Identify which cell holds the provided text, then report its (x, y) central coordinate. 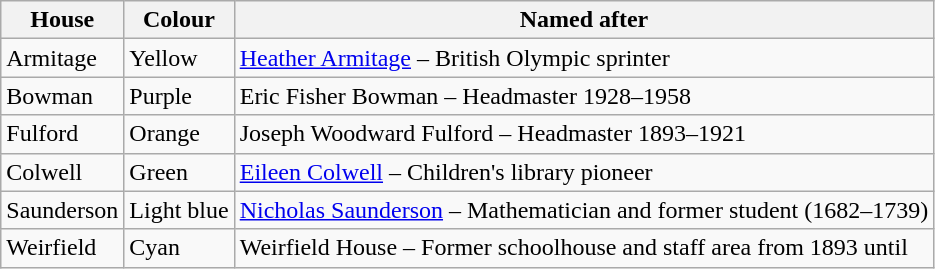
Orange (179, 134)
Heather Armitage – British Olympic sprinter (584, 58)
Bowman (62, 96)
Yellow (179, 58)
House (62, 20)
Fulford (62, 134)
Weirfield (62, 248)
Nicholas Saunderson – Mathematician and former student (1682–1739) (584, 210)
Saunderson (62, 210)
Armitage (62, 58)
Colwell (62, 172)
Named after (584, 20)
Weirfield House – Former schoolhouse and staff area from 1893 until (584, 248)
Light blue (179, 210)
Green (179, 172)
Eric Fisher Bowman – Headmaster 1928–1958 (584, 96)
Colour (179, 20)
Joseph Woodward Fulford – Headmaster 1893–1921 (584, 134)
Eileen Colwell – Children's library pioneer (584, 172)
Cyan (179, 248)
Purple (179, 96)
